Search for the cell housing the specified text and yield its [x, y] center coordinate. 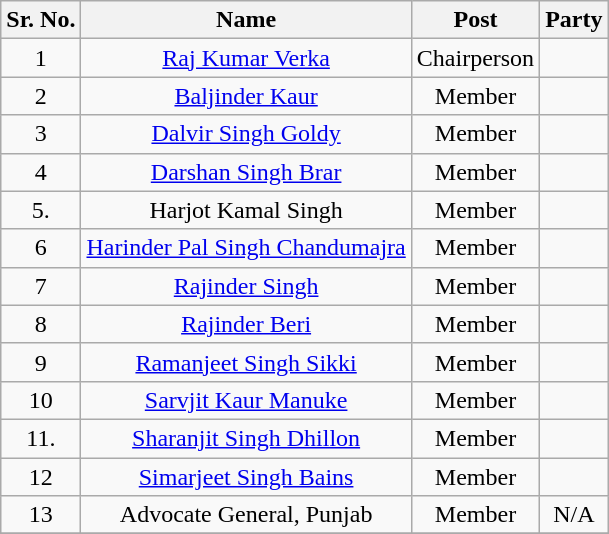
10 [41, 400]
Harinder Pal Singh Chandumajra [246, 248]
1 [41, 58]
2 [41, 96]
Name [246, 20]
Post [475, 20]
Harjot Kamal Singh [246, 210]
8 [41, 324]
Sr. No. [41, 20]
Advocate General, Punjab [246, 515]
6 [41, 248]
Sharanjit Singh Dhillon [246, 438]
Baljinder Kaur [246, 96]
Sarvjit Kaur Manuke [246, 400]
3 [41, 134]
Party [574, 20]
Rajinder Beri [246, 324]
5. [41, 210]
Rajinder Singh [246, 286]
Simarjeet Singh Bains [246, 477]
12 [41, 477]
N/A [574, 515]
11. [41, 438]
Darshan Singh Brar [246, 172]
Chairperson [475, 58]
Ramanjeet Singh Sikki [246, 362]
Raj Kumar Verka [246, 58]
9 [41, 362]
Dalvir Singh Goldy [246, 134]
13 [41, 515]
7 [41, 286]
4 [41, 172]
